Find where the given text appears and provide that cell's center as [x, y] coordinate. 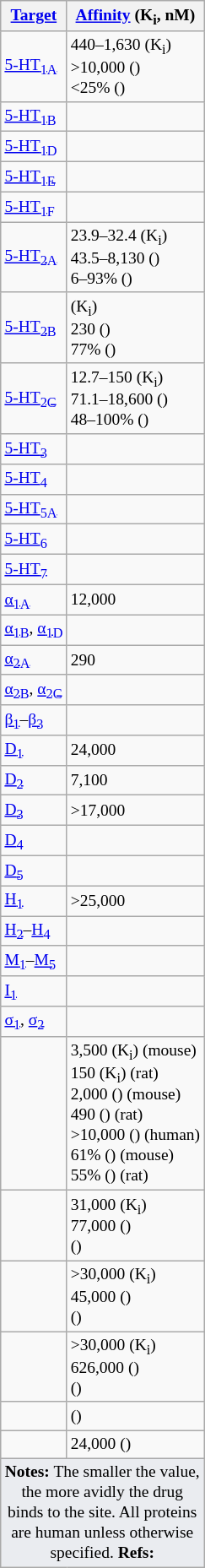
31,000 (Ki)77,000 () () [135, 1225]
I1 [34, 991]
5-HT6 [34, 540]
β1–β3 [34, 720]
D2 [34, 780]
>17,000 [135, 811]
5-HT2A [34, 258]
24,000 () [135, 1444]
H2–H4 [34, 931]
M1–M5 [34, 961]
>30,000 (Ki)626,000 () () [135, 1367]
23.9–32.4 (Ki)43.5–8,130 ()6–93% () [135, 258]
5-HT1A [34, 66]
α2B, α2C [34, 690]
12,000 [135, 600]
7,100 [135, 780]
5-HT7 [34, 569]
α1A [34, 600]
5-HT2B [34, 328]
D1 [34, 751]
12.7–150 (Ki)71.1–18,600 ()48–100% () [135, 399]
D4 [34, 841]
5-HT1B [34, 117]
5-HT1F [34, 207]
Affinity (Ki, nM) [135, 16]
5-HT1D [34, 147]
5-HT1E [34, 176]
H1 [34, 901]
290 [135, 660]
() [135, 1415]
5-HT5A [34, 509]
Target [34, 16]
σ1, σ2 [34, 1022]
440–1,630 (Ki)>10,000 ()<25% () [135, 66]
24,000 [135, 751]
α1B, α1D [34, 630]
5-HT2C [34, 399]
Notes: The smaller the value, the more avidly the drug binds to the site. All proteins are human unless otherwise specified. Refs: [103, 1513]
D5 [34, 871]
5-HT4 [34, 479]
3,500 (Ki) (mouse)150 (Ki) (rat)2,000 () (mouse)490 () (rat)>10,000 () (human)61% () (mouse)55% () (rat) [135, 1113]
(Ki)230 ()77% () [135, 328]
5-HT3 [34, 449]
>25,000 [135, 901]
D3 [34, 811]
α2A [34, 660]
>30,000 (Ki)45,000 () () [135, 1296]
